Pinpoint the cell where the given text exists, returning its [x, y] midpoint coordinate. 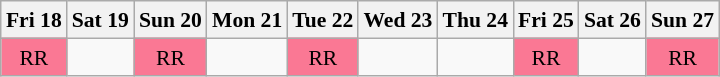
Fri 25 [546, 20]
Sat 19 [100, 20]
Fri 18 [34, 20]
Sat 26 [612, 20]
Tue 22 [322, 20]
Wed 23 [398, 20]
Thu 24 [475, 20]
Sun 27 [682, 20]
Mon 21 [247, 20]
Sun 20 [170, 20]
